Extract the [x, y] coordinate from the center of the cell holding the provided text.  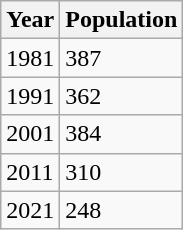
248 [122, 210]
Year [30, 20]
2001 [30, 134]
1981 [30, 58]
384 [122, 134]
2021 [30, 210]
362 [122, 96]
310 [122, 172]
2011 [30, 172]
1991 [30, 96]
Population [122, 20]
387 [122, 58]
